Extract the [X, Y] coordinate from the center of the cell holding the provided text.  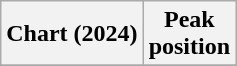
Peakposition [189, 34]
Chart (2024) [72, 34]
